Output the [x, y] coordinate of the center of the cell containing the given text.  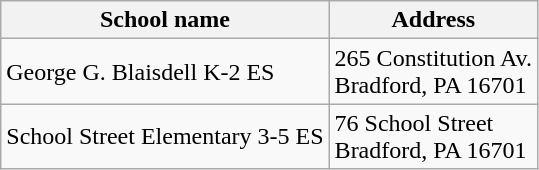
76 School StreetBradford, PA 16701 [433, 136]
Address [433, 20]
School name [165, 20]
George G. Blaisdell K-2 ES [165, 72]
School Street Elementary 3-5 ES [165, 136]
265 Constitution Av.Bradford, PA 16701 [433, 72]
